From the cell containing the given text, extract its center point as [X, Y] coordinate. 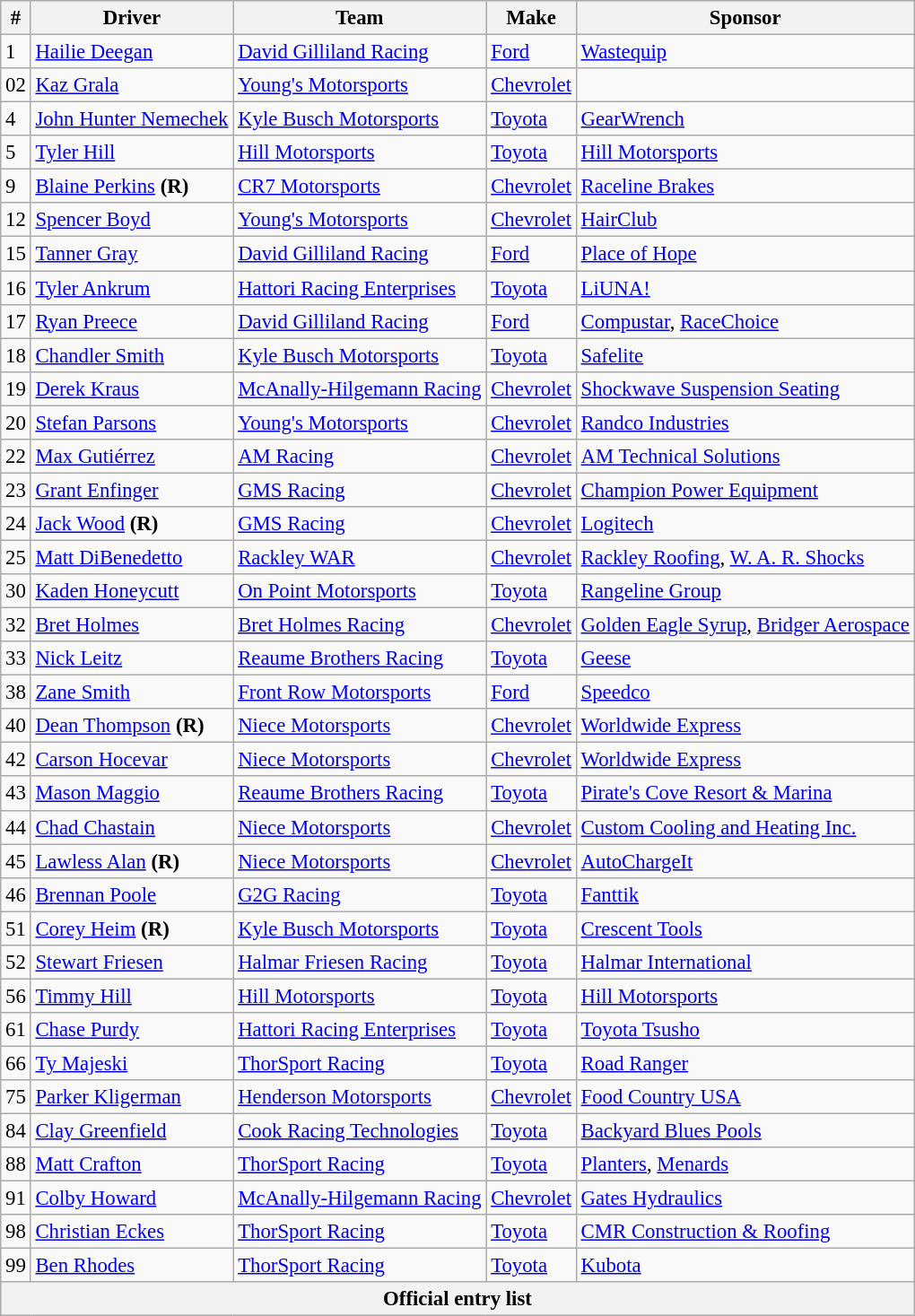
99 [16, 1266]
17 [16, 321]
LiUNA! [745, 288]
24 [16, 524]
Bret Holmes [132, 625]
52 [16, 963]
Halmar International [745, 963]
15 [16, 254]
Christian Eckes [132, 1232]
46 [16, 894]
Nick Leitz [132, 658]
40 [16, 726]
AM Technical Solutions [745, 457]
Jack Wood (R) [132, 524]
Backyard Blues Pools [745, 1131]
Lawless Alan (R) [132, 861]
Kubota [745, 1266]
Kaz Grala [132, 85]
CR7 Motorsports [360, 187]
30 [16, 591]
Brennan Poole [132, 894]
Custom Cooling and Heating Inc. [745, 827]
Gates Hydraulics [745, 1198]
AM Racing [360, 457]
02 [16, 85]
Rackley WAR [360, 557]
Chad Chastain [132, 827]
91 [16, 1198]
Bret Holmes Racing [360, 625]
23 [16, 490]
John Hunter Nemechek [132, 119]
32 [16, 625]
Geese [745, 658]
1 [16, 52]
56 [16, 996]
Logitech [745, 524]
18 [16, 355]
25 [16, 557]
Clay Greenfield [132, 1131]
66 [16, 1063]
GearWrench [745, 119]
Timmy Hill [132, 996]
Zane Smith [132, 693]
Spencer Boyd [132, 220]
19 [16, 388]
16 [16, 288]
44 [16, 827]
Chase Purdy [132, 1030]
Ty Majeski [132, 1063]
Speedco [745, 693]
Rackley Roofing, W. A. R. Shocks [745, 557]
38 [16, 693]
Grant Enfinger [132, 490]
Ben Rhodes [132, 1266]
Shockwave Suspension Seating [745, 388]
Tanner Gray [132, 254]
Driver [132, 18]
Henderson Motorsports [360, 1097]
75 [16, 1097]
9 [16, 187]
Fanttik [745, 894]
22 [16, 457]
Crescent Tools [745, 928]
Randco Industries [745, 423]
Golden Eagle Syrup, Bridger Aerospace [745, 625]
On Point Motorsports [360, 591]
Carson Hocevar [132, 760]
Colby Howard [132, 1198]
Matt Crafton [132, 1164]
33 [16, 658]
42 [16, 760]
Sponsor [745, 18]
Max Gutiérrez [132, 457]
Front Row Motorsports [360, 693]
Planters, Menards [745, 1164]
Hailie Deegan [132, 52]
Halmar Friesen Racing [360, 963]
Corey Heim (R) [132, 928]
Toyota Tsusho [745, 1030]
Matt DiBenedetto [132, 557]
Raceline Brakes [745, 187]
84 [16, 1131]
Road Ranger [745, 1063]
43 [16, 794]
AutoChargeIt [745, 861]
12 [16, 220]
Dean Thompson (R) [132, 726]
# [16, 18]
88 [16, 1164]
Pirate's Cove Resort & Marina [745, 794]
Mason Maggio [132, 794]
51 [16, 928]
Champion Power Equipment [745, 490]
Ryan Preece [132, 321]
5 [16, 153]
61 [16, 1030]
Derek Kraus [132, 388]
Cook Racing Technologies [360, 1131]
20 [16, 423]
Stefan Parsons [132, 423]
Rangeline Group [745, 591]
4 [16, 119]
Wastequip [745, 52]
CMR Construction & Roofing [745, 1232]
Tyler Ankrum [132, 288]
Place of Hope [745, 254]
HairClub [745, 220]
98 [16, 1232]
Food Country USA [745, 1097]
Make [531, 18]
Stewart Friesen [132, 963]
Team [360, 18]
45 [16, 861]
Blaine Perkins (R) [132, 187]
Compustar, RaceChoice [745, 321]
Tyler Hill [132, 153]
Chandler Smith [132, 355]
G2G Racing [360, 894]
Kaden Honeycutt [132, 591]
Parker Kligerman [132, 1097]
Safelite [745, 355]
